Return the [x, y] coordinate for the center point of the cell that contains the specified text.  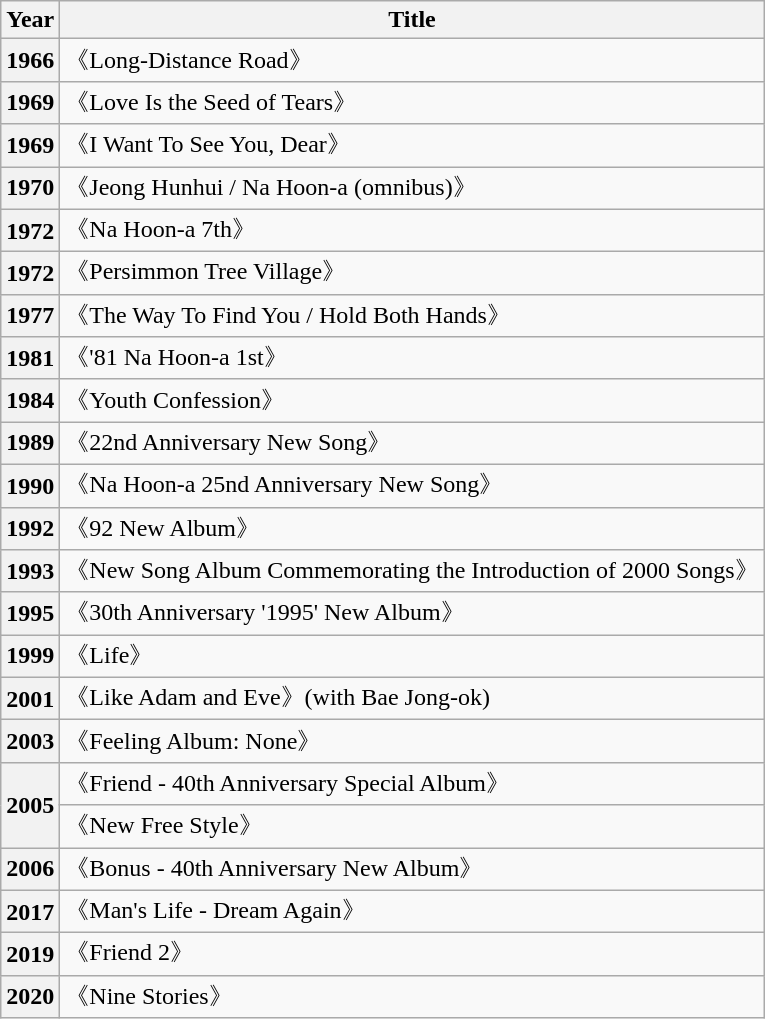
《Feeling Album: None》 [412, 742]
2020 [30, 996]
《Persimmon Tree Village》 [412, 274]
《Life》 [412, 656]
《New Free Style》 [412, 826]
2006 [30, 870]
《Friend - 40th Anniversary Special Album》 [412, 784]
1989 [30, 444]
1993 [30, 572]
《New Song Album Commemorating the Introduction of 2000 Songs》 [412, 572]
Year [30, 20]
2005 [30, 804]
2001 [30, 698]
1981 [30, 358]
《I Want To See You, Dear》 [412, 146]
《Bonus - 40th Anniversary New Album》 [412, 870]
Title [412, 20]
《Love Is the Seed of Tears》 [412, 102]
《Long-Distance Road》 [412, 60]
《Na Hoon-a 25nd Anniversary New Song》 [412, 486]
2003 [30, 742]
1970 [30, 188]
1999 [30, 656]
《'81 Na Hoon-a 1st》 [412, 358]
1990 [30, 486]
2019 [30, 954]
《30th Anniversary '1995' New Album》 [412, 614]
2017 [30, 912]
《92 New Album》 [412, 528]
1992 [30, 528]
1984 [30, 400]
1977 [30, 316]
《Na Hoon-a 7th》 [412, 230]
1995 [30, 614]
《Youth Confession》 [412, 400]
《Like Adam and Eve》(with Bae Jong-ok) [412, 698]
《Jeong Hunhui / Na Hoon-a (omnibus)》 [412, 188]
《Nine Stories》 [412, 996]
《Friend 2》 [412, 954]
1966 [30, 60]
《22nd Anniversary New Song》 [412, 444]
《Man's Life - Dream Again》 [412, 912]
《The Way To Find You / Hold Both Hands》 [412, 316]
